Provide the (x, y) coordinate of the cell's center where the given text is located.  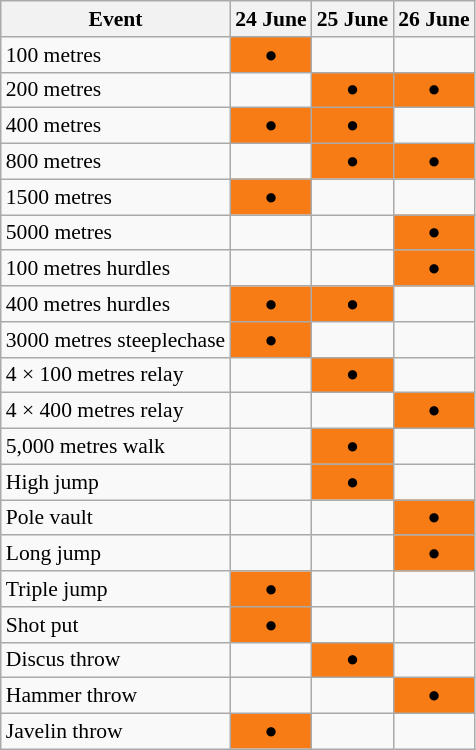
100 metres hurdles (116, 269)
Event (116, 19)
Discus throw (116, 660)
Triple jump (116, 589)
5000 metres (116, 233)
High jump (116, 482)
25 June (352, 19)
Pole vault (116, 518)
5,000 metres walk (116, 447)
400 metres (116, 126)
3000 metres steeplechase (116, 340)
4 × 100 metres relay (116, 375)
4 × 400 metres relay (116, 411)
24 June (270, 19)
800 metres (116, 162)
400 metres hurdles (116, 304)
200 metres (116, 90)
Shot put (116, 625)
Hammer throw (116, 696)
26 June (434, 19)
100 metres (116, 55)
Long jump (116, 554)
1500 metres (116, 197)
Javelin throw (116, 732)
